Find where the given text appears and provide that cell's center as [x, y] coordinate. 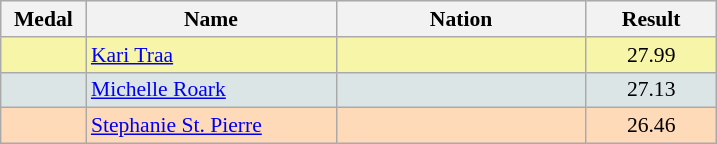
27.13 [651, 90]
Name [211, 19]
Stephanie St. Pierre [211, 126]
Result [651, 19]
Kari Traa [211, 55]
Michelle Roark [211, 90]
Medal [44, 19]
27.99 [651, 55]
Nation [461, 19]
26.46 [651, 126]
